Find where the given text appears and provide that cell's center as [x, y] coordinate. 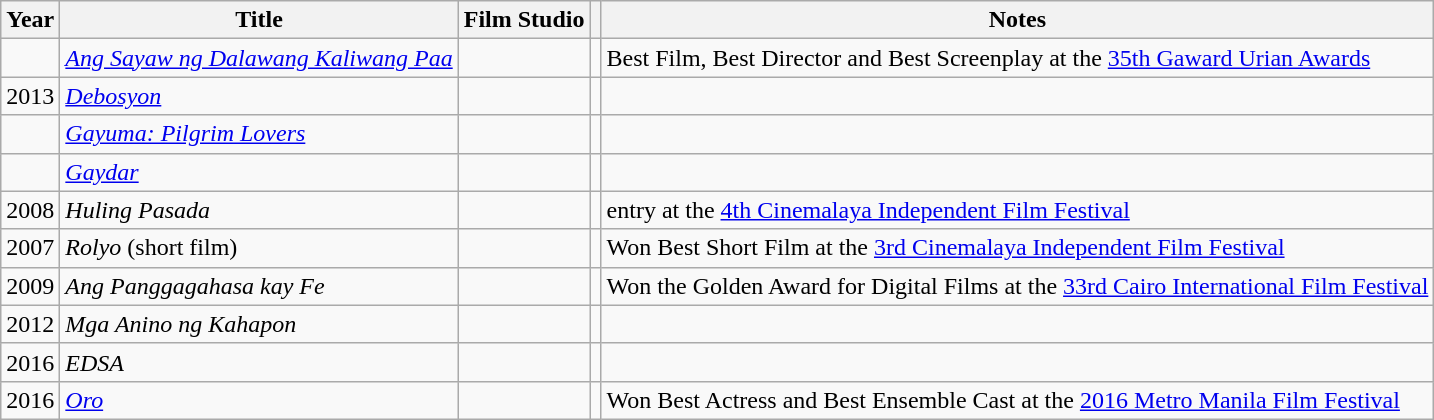
Notes [1018, 20]
entry at the 4th Cinemalaya Independent Film Festival [1018, 210]
Ang Panggagahasa kay Fe [259, 286]
2012 [30, 324]
Debosyon [259, 96]
Mga Anino ng Kahapon [259, 324]
Best Film, Best Director and Best Screenplay at the 35th Gaward Urian Awards [1018, 58]
Ang Sayaw ng Dalawang Kaliwang Paa [259, 58]
Year [30, 20]
Title [259, 20]
Won Best Actress and Best Ensemble Cast at the 2016 Metro Manila Film Festival [1018, 400]
Film Studio [524, 20]
Gaydar [259, 172]
Huling Pasada [259, 210]
2009 [30, 286]
EDSA [259, 362]
Gayuma: Pilgrim Lovers [259, 134]
2008 [30, 210]
Rolyo (short film) [259, 248]
Oro [259, 400]
Won Best Short Film at the 3rd Cinemalaya Independent Film Festival [1018, 248]
Won the Golden Award for Digital Films at the 33rd Cairo International Film Festival [1018, 286]
2007 [30, 248]
2013 [30, 96]
